Return the [X, Y] coordinate for the center point of the cell that contains the specified text.  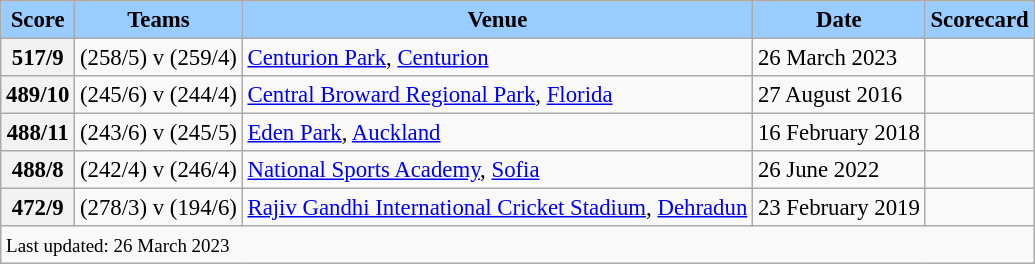
Scorecard [980, 20]
26 March 2023 [840, 58]
Last updated: 26 March 2023 [518, 245]
517/9 [38, 58]
(245/6) v (244/4) [159, 95]
Date [840, 20]
Teams [159, 20]
27 August 2016 [840, 95]
Centurion Park, Centurion [497, 58]
488/8 [38, 170]
472/9 [38, 208]
(242/4) v (246/4) [159, 170]
(278/3) v (194/6) [159, 208]
Eden Park, Auckland [497, 133]
(243/6) v (245/5) [159, 133]
Central Broward Regional Park, Florida [497, 95]
National Sports Academy, Sofia [497, 170]
26 June 2022 [840, 170]
16 February 2018 [840, 133]
488/11 [38, 133]
23 February 2019 [840, 208]
(258/5) v (259/4) [159, 58]
Score [38, 20]
Rajiv Gandhi International Cricket Stadium, Dehradun [497, 208]
489/10 [38, 95]
Venue [497, 20]
